Provide the (x, y) coordinate of the cell's center where the given text is located.  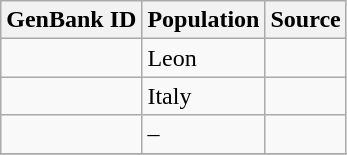
GenBank ID (72, 20)
– (204, 134)
Population (204, 20)
Italy (204, 96)
Leon (204, 58)
Source (306, 20)
